Provide the [X, Y] coordinate of the cell's center where the given text is located.  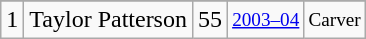
1 [12, 20]
2003–04 [266, 20]
Carver [334, 20]
Taylor Patterson [108, 20]
55 [210, 20]
